Pinpoint the cell where the given text exists, returning its (X, Y) midpoint coordinate. 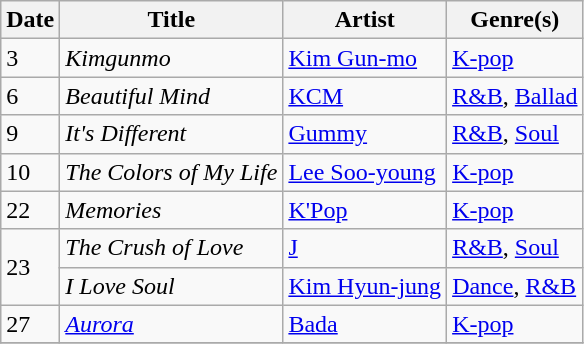
Gummy (365, 134)
Beautiful Mind (172, 96)
Memories (172, 210)
Lee Soo-young (365, 172)
Kimgunmo (172, 58)
Kim Hyun-jung (365, 286)
10 (30, 172)
Artist (365, 20)
I Love Soul (172, 286)
Aurora (172, 324)
Kim Gun-mo (365, 58)
R&B, Ballad (515, 96)
22 (30, 210)
Bada (365, 324)
Date (30, 20)
K'Pop (365, 210)
Genre(s) (515, 20)
Dance, R&B (515, 286)
It's Different (172, 134)
Title (172, 20)
J (365, 248)
9 (30, 134)
KCM (365, 96)
The Colors of My Life (172, 172)
3 (30, 58)
The Crush of Love (172, 248)
23 (30, 267)
27 (30, 324)
6 (30, 96)
